Return the (X, Y) coordinate for the center point of the cell that contains the specified text.  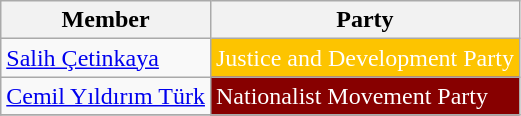
Nationalist Movement Party (364, 96)
Salih Çetinkaya (106, 58)
Cemil Yıldırım Türk (106, 96)
Justice and Development Party (364, 58)
Member (106, 20)
Party (364, 20)
